Return [X, Y] of the center of cell containing provided text 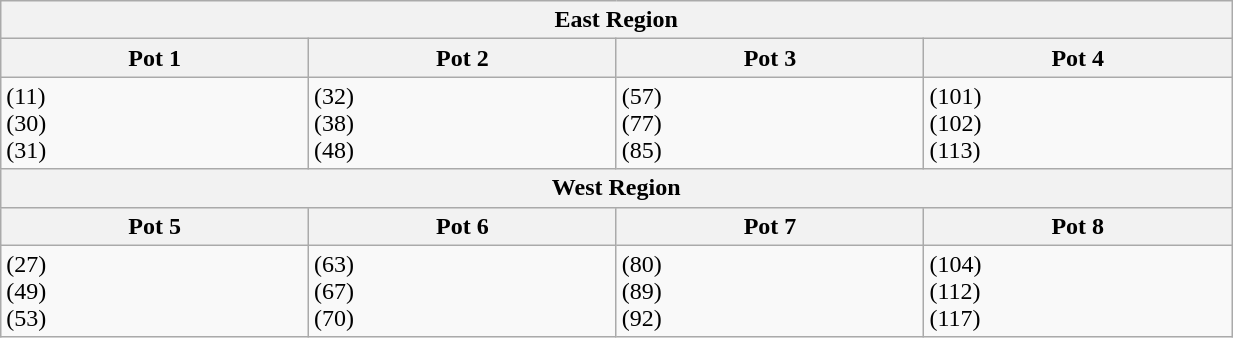
(63) (67) (70) [462, 291]
Pot 2 [462, 58]
(27) (49) (53) [155, 291]
(80) (89) (92) [770, 291]
(11) (30) (31) [155, 123]
Pot 8 [1078, 226]
West Region [616, 188]
Pot 6 [462, 226]
Pot 4 [1078, 58]
Pot 5 [155, 226]
Pot 1 [155, 58]
(104) (112) (117) [1078, 291]
(57) (77) (85) [770, 123]
(101) (102) (113) [1078, 123]
Pot 3 [770, 58]
East Region [616, 20]
(32) (38) (48) [462, 123]
Pot 7 [770, 226]
